Provide the (x, y) coordinate of the cell's center where the given text is located.  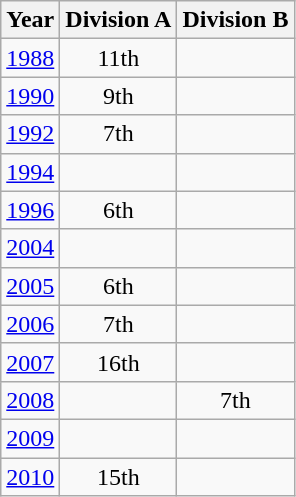
2008 (30, 400)
2005 (30, 286)
2006 (30, 324)
11th (118, 58)
16th (118, 362)
Division B (236, 20)
1992 (30, 134)
Division A (118, 20)
Year (30, 20)
2004 (30, 248)
2009 (30, 438)
1996 (30, 210)
15th (118, 477)
1988 (30, 58)
9th (118, 96)
1994 (30, 172)
2010 (30, 477)
1990 (30, 96)
2007 (30, 362)
